Find where the given text appears and provide that cell's center as (X, Y) coordinate. 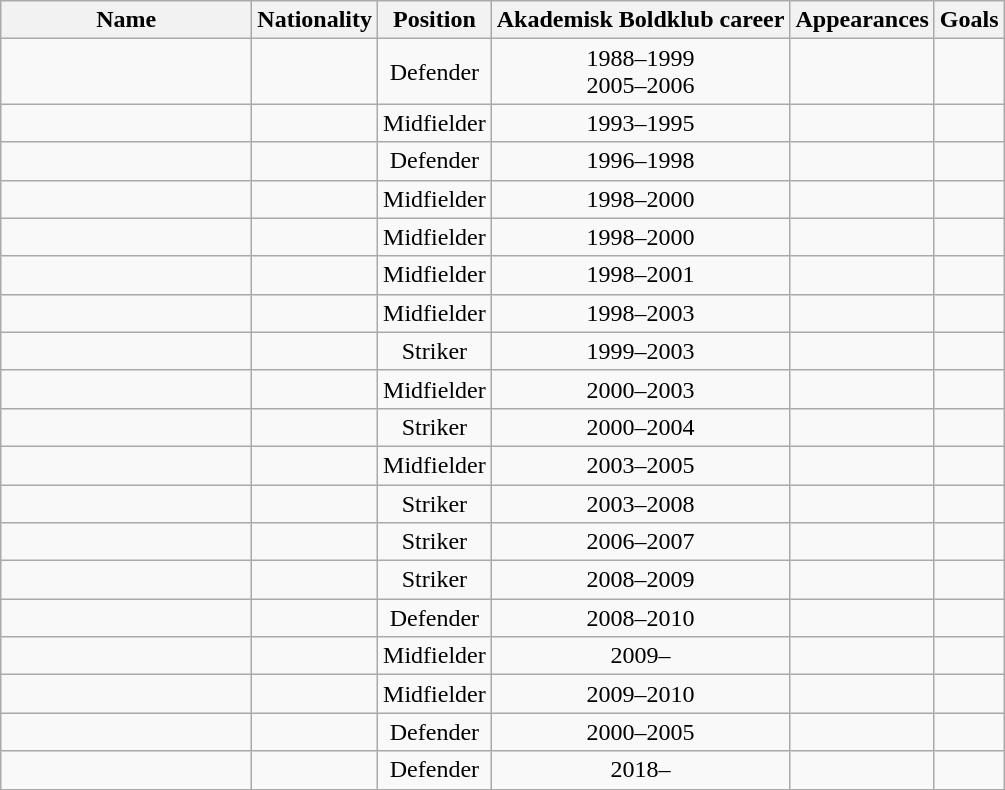
2000–2003 (640, 389)
Nationality (315, 20)
Position (435, 20)
Goals (969, 20)
2000–2004 (640, 427)
2008–2009 (640, 580)
Appearances (862, 20)
1993–1995 (640, 123)
2009–2010 (640, 694)
1988–19992005–2006 (640, 72)
2018– (640, 770)
1996–1998 (640, 161)
1998–2003 (640, 313)
2003–2005 (640, 465)
Name (126, 20)
2009– (640, 656)
2006–2007 (640, 542)
Akademisk Boldklub career (640, 20)
1998–2001 (640, 275)
2003–2008 (640, 503)
2000–2005 (640, 732)
2008–2010 (640, 618)
1999–2003 (640, 351)
